Find where the given text appears and provide that cell's center as [X, Y] coordinate. 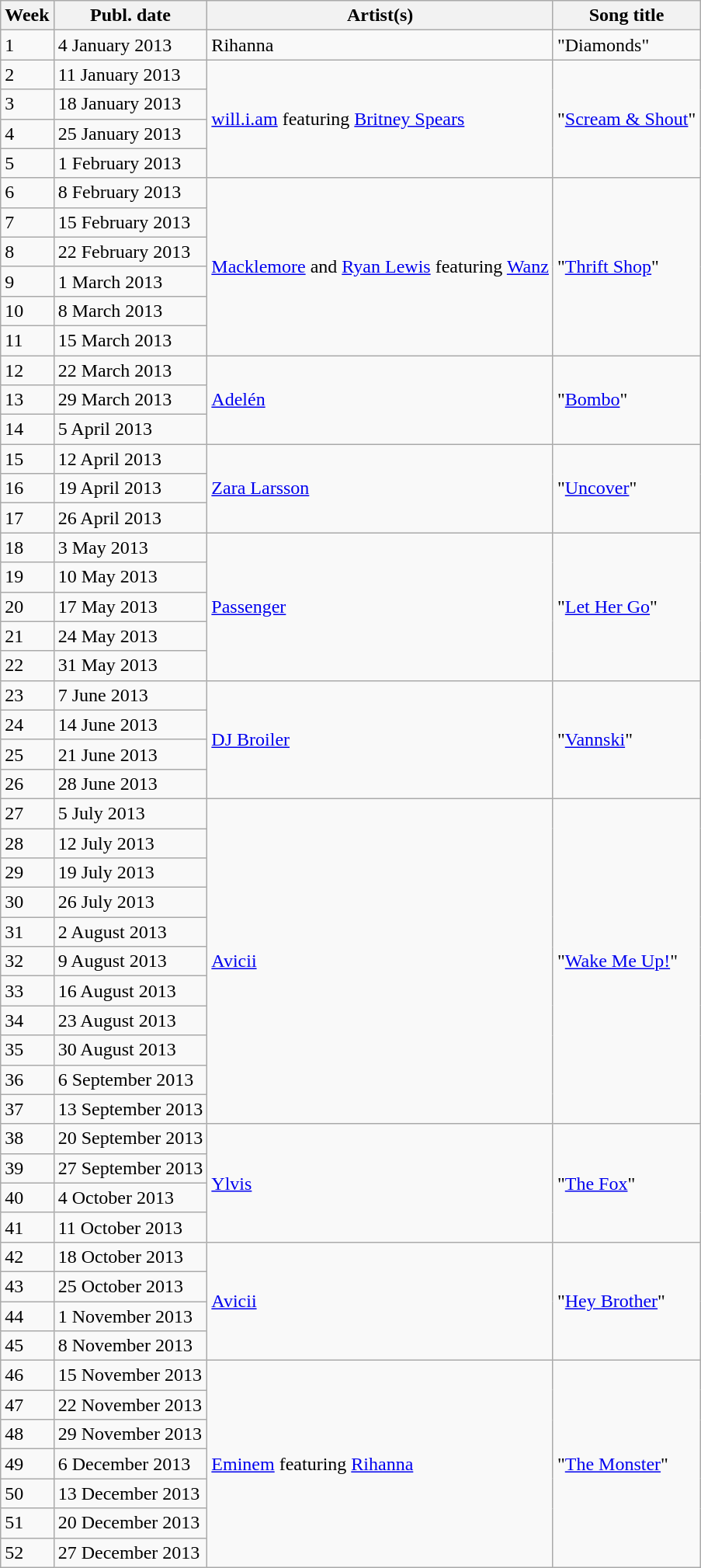
44 [27, 1316]
Artist(s) [380, 16]
19 [27, 577]
45 [27, 1346]
24 [27, 725]
26 [27, 784]
31 [27, 932]
11 January 2013 [130, 75]
28 [27, 843]
4 October 2013 [130, 1198]
49 [27, 1464]
25 [27, 754]
Macklemore and Ryan Lewis featuring Wanz [380, 266]
"Let Her Go" [626, 607]
47 [27, 1405]
12 April 2013 [130, 459]
18 January 2013 [130, 104]
18 October 2013 [130, 1257]
16 August 2013 [130, 991]
"Scream & Shout" [626, 119]
24 May 2013 [130, 636]
15 [27, 459]
26 July 2013 [130, 902]
30 [27, 902]
14 [27, 429]
12 July 2013 [130, 843]
"Vannski" [626, 739]
15 February 2013 [130, 222]
31 May 2013 [130, 666]
4 January 2013 [130, 45]
13 December 2013 [130, 1493]
18 [27, 548]
27 [27, 813]
23 [27, 695]
8 [27, 252]
1 February 2013 [130, 163]
"Hey Brother" [626, 1301]
Ylvis [380, 1183]
20 [27, 607]
12 [27, 370]
23 August 2013 [130, 1020]
Zara Larsson [380, 488]
5 [27, 163]
13 [27, 400]
22 March 2013 [130, 370]
7 [27, 222]
6 December 2013 [130, 1464]
29 November 2013 [130, 1434]
50 [27, 1493]
32 [27, 961]
37 [27, 1109]
17 [27, 518]
52 [27, 1552]
22 November 2013 [130, 1405]
40 [27, 1198]
11 [27, 340]
8 March 2013 [130, 311]
Eminem featuring Rihanna [380, 1464]
25 October 2013 [130, 1286]
5 April 2013 [130, 429]
"Thrift Shop" [626, 266]
4 [27, 134]
will.i.am featuring Britney Spears [380, 119]
19 July 2013 [130, 873]
13 September 2013 [130, 1109]
7 June 2013 [130, 695]
2 [27, 75]
43 [27, 1286]
2 August 2013 [130, 932]
Adelén [380, 400]
29 March 2013 [130, 400]
41 [27, 1227]
33 [27, 991]
22 [27, 666]
20 September 2013 [130, 1139]
1 [27, 45]
"Uncover" [626, 488]
1 March 2013 [130, 281]
3 [27, 104]
10 May 2013 [130, 577]
46 [27, 1375]
3 May 2013 [130, 548]
16 [27, 488]
10 [27, 311]
Song title [626, 16]
28 June 2013 [130, 784]
35 [27, 1050]
11 October 2013 [130, 1227]
Passenger [380, 607]
17 May 2013 [130, 607]
Week [27, 16]
9 August 2013 [130, 961]
30 August 2013 [130, 1050]
26 April 2013 [130, 518]
20 December 2013 [130, 1523]
19 April 2013 [130, 488]
15 November 2013 [130, 1375]
48 [27, 1434]
29 [27, 873]
15 March 2013 [130, 340]
25 January 2013 [130, 134]
6 [27, 193]
Publ. date [130, 16]
"The Fox" [626, 1183]
"Wake Me Up!" [626, 961]
1 November 2013 [130, 1316]
39 [27, 1168]
27 December 2013 [130, 1552]
34 [27, 1020]
8 November 2013 [130, 1346]
27 September 2013 [130, 1168]
51 [27, 1523]
8 February 2013 [130, 193]
DJ Broiler [380, 739]
36 [27, 1080]
"Diamonds" [626, 45]
21 [27, 636]
6 September 2013 [130, 1080]
5 July 2013 [130, 813]
"The Monster" [626, 1464]
"Bombo" [626, 400]
21 June 2013 [130, 754]
38 [27, 1139]
9 [27, 281]
Rihanna [380, 45]
22 February 2013 [130, 252]
42 [27, 1257]
14 June 2013 [130, 725]
